From the cell containing the given text, extract its center point as (X, Y) coordinate. 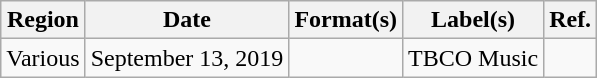
Ref. (570, 20)
Date (187, 20)
Label(s) (474, 20)
TBCO Music (474, 58)
Format(s) (346, 20)
Region (43, 20)
September 13, 2019 (187, 58)
Various (43, 58)
